Locate the cell with the specified text and output its [X, Y] center coordinate. 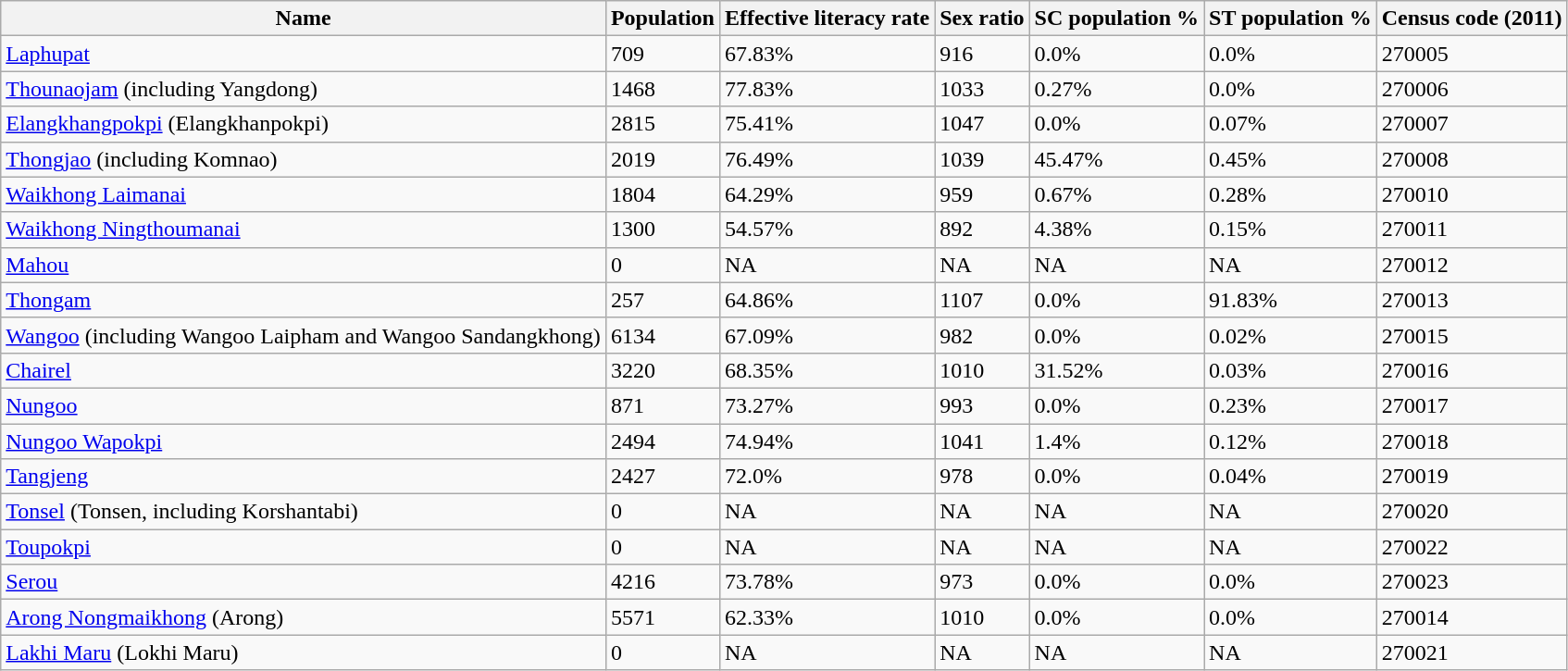
270023 [1472, 582]
Waikhong Ningthoumanai [304, 230]
75.41% [827, 124]
67.83% [827, 54]
54.57% [827, 230]
270010 [1472, 194]
0.15% [1290, 230]
973 [982, 582]
1300 [663, 230]
270019 [1472, 477]
Lakhi Maru (Lokhi Maru) [304, 652]
709 [663, 54]
Nungoo Wapokpi [304, 441]
270008 [1472, 159]
0.67% [1116, 194]
257 [663, 300]
1047 [982, 124]
0.03% [1290, 370]
0.12% [1290, 441]
73.27% [827, 405]
1107 [982, 300]
270012 [1472, 265]
0.07% [1290, 124]
Waikhong Laimanai [304, 194]
270014 [1472, 617]
2427 [663, 477]
Serou [304, 582]
4216 [663, 582]
Laphupat [304, 54]
2815 [663, 124]
270011 [1472, 230]
1041 [982, 441]
Thounaojam (including Yangdong) [304, 89]
2019 [663, 159]
45.47% [1116, 159]
Elangkhangpokpi (Elangkhanpokpi) [304, 124]
64.29% [827, 194]
1804 [663, 194]
Nungoo [304, 405]
Name [304, 19]
270021 [1472, 652]
270016 [1472, 370]
270005 [1472, 54]
978 [982, 477]
3220 [663, 370]
Toupokpi [304, 547]
Population [663, 19]
270006 [1472, 89]
270013 [1472, 300]
2494 [663, 441]
270022 [1472, 547]
1468 [663, 89]
Chairel [304, 370]
270020 [1472, 512]
73.78% [827, 582]
ST population % [1290, 19]
Thongam [304, 300]
Arong Nongmaikhong (Arong) [304, 617]
4.38% [1116, 230]
0.45% [1290, 159]
77.83% [827, 89]
993 [982, 405]
0.04% [1290, 477]
871 [663, 405]
64.86% [827, 300]
270018 [1472, 441]
270007 [1472, 124]
Census code (2011) [1472, 19]
Tangjeng [304, 477]
5571 [663, 617]
959 [982, 194]
76.49% [827, 159]
Mahou [304, 265]
0.27% [1116, 89]
982 [982, 335]
74.94% [827, 441]
0.28% [1290, 194]
270015 [1472, 335]
31.52% [1116, 370]
892 [982, 230]
Wangoo (including Wangoo Laipham and Wangoo Sandangkhong) [304, 335]
67.09% [827, 335]
Thongjao (including Komnao) [304, 159]
1039 [982, 159]
0.23% [1290, 405]
91.83% [1290, 300]
Tonsel (Tonsen, including Korshantabi) [304, 512]
0.02% [1290, 335]
68.35% [827, 370]
916 [982, 54]
SC population % [1116, 19]
72.0% [827, 477]
Effective literacy rate [827, 19]
1033 [982, 89]
Sex ratio [982, 19]
1.4% [1116, 441]
62.33% [827, 617]
6134 [663, 335]
270017 [1472, 405]
